For the text-containing cell, return its midpoint in [X, Y] coordinate format. 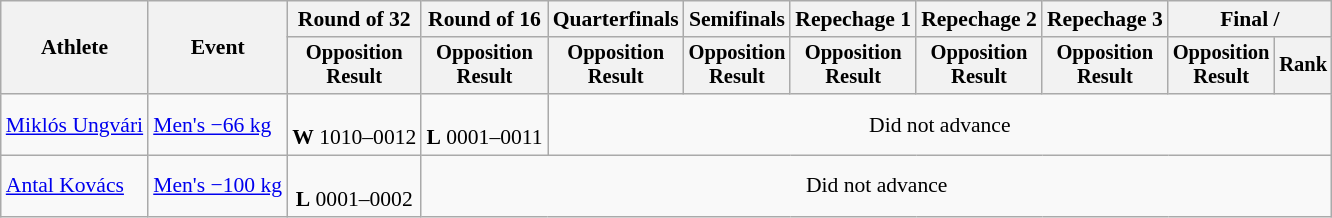
Repechage 3 [1105, 19]
Men's −66 kg [218, 124]
L 0001–0011 [484, 124]
Repechage 2 [979, 19]
Antal Kovács [74, 186]
Athlete [74, 48]
Repechage 1 [853, 19]
Quarterfinals [616, 19]
Event [218, 48]
L 0001–0002 [354, 186]
W 1010–0012 [354, 124]
Semifinals [738, 19]
Final / [1250, 19]
Men's −100 kg [218, 186]
Round of 16 [484, 19]
Round of 32 [354, 19]
Miklós Ungvári [74, 124]
Rank [1303, 66]
